Locate the cell with the specified text and output its [X, Y] center coordinate. 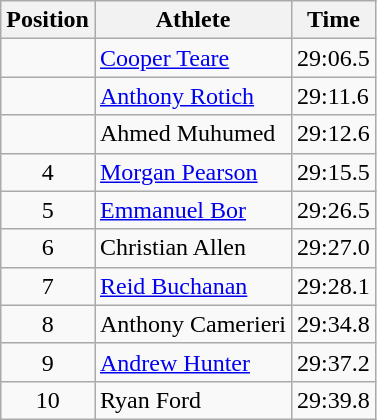
29:34.8 [334, 324]
Ahmed Muhumed [192, 134]
10 [48, 400]
Anthony Camerieri [192, 324]
Christian Allen [192, 248]
29:12.6 [334, 134]
29:27.0 [334, 248]
Anthony Rotich [192, 96]
7 [48, 286]
6 [48, 248]
Morgan Pearson [192, 172]
Reid Buchanan [192, 286]
29:39.8 [334, 400]
29:28.1 [334, 286]
Time [334, 20]
5 [48, 210]
29:37.2 [334, 362]
Ryan Ford [192, 400]
Athlete [192, 20]
Cooper Teare [192, 58]
Andrew Hunter [192, 362]
29:26.5 [334, 210]
9 [48, 362]
Emmanuel Bor [192, 210]
29:11.6 [334, 96]
29:15.5 [334, 172]
4 [48, 172]
Position [48, 20]
29:06.5 [334, 58]
8 [48, 324]
